Pinpoint the cell where the given text exists, returning its [X, Y] midpoint coordinate. 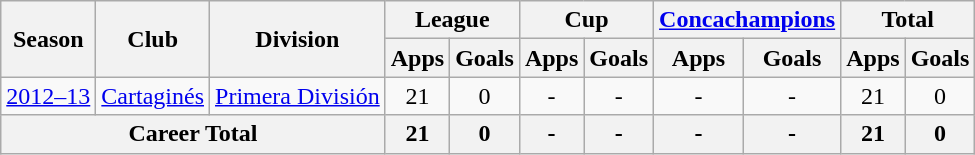
Cup [586, 20]
2012–13 [48, 96]
Concachampions [748, 20]
League [452, 20]
Division [298, 39]
Primera División [298, 96]
Club [153, 39]
Season [48, 39]
Cartaginés [153, 96]
Career Total [193, 134]
Total [908, 20]
